Find where the given text appears and provide that cell's center as [x, y] coordinate. 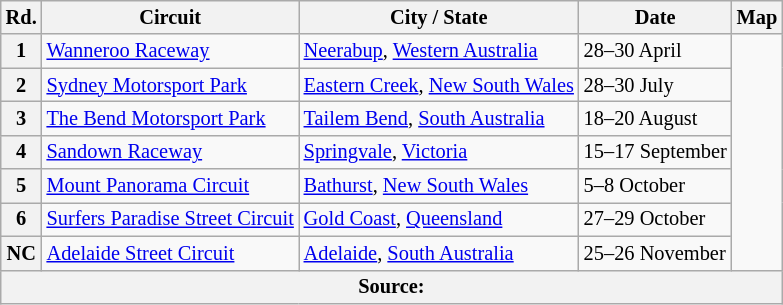
Springvale, Victoria [439, 152]
Gold Coast, Queensland [439, 219]
City / State [439, 17]
27–29 October [656, 219]
NC [22, 253]
18–20 August [656, 118]
Tailem Bend, South Australia [439, 118]
Source: [392, 287]
28–30 April [656, 51]
Wanneroo Raceway [170, 51]
Adelaide, South Australia [439, 253]
Adelaide Street Circuit [170, 253]
Rd. [22, 17]
Bathurst, New South Wales [439, 186]
Sandown Raceway [170, 152]
25–26 November [656, 253]
4 [22, 152]
1 [22, 51]
28–30 July [656, 85]
5 [22, 186]
Sydney Motorsport Park [170, 85]
2 [22, 85]
Eastern Creek, New South Wales [439, 85]
Date [656, 17]
The Bend Motorsport Park [170, 118]
Surfers Paradise Street Circuit [170, 219]
6 [22, 219]
5–8 October [656, 186]
Neerabup, Western Australia [439, 51]
3 [22, 118]
15–17 September [656, 152]
Map [757, 17]
Mount Panorama Circuit [170, 186]
Circuit [170, 17]
